From the cell containing the given text, extract its center point as (x, y) coordinate. 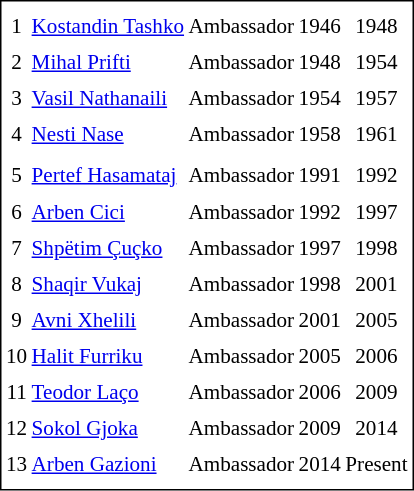
7 (16, 248)
9 (16, 320)
Kostandin Tashko (108, 26)
13 (16, 465)
1961 (376, 135)
Mihal Prifti (108, 63)
Vasil Nathanaili (108, 99)
10 (16, 356)
Shaqir Vukaj (108, 284)
1946 (320, 26)
1991 (320, 176)
Arben Cici (108, 212)
1957 (376, 99)
4 (16, 135)
12 (16, 429)
Sokol Gjoka (108, 429)
Arben Gazioni (108, 465)
2 (16, 63)
5 (16, 176)
Shpëtim Çuçko (108, 248)
1 (16, 26)
1958 (320, 135)
Teodor Laço (108, 393)
Avni Xhelili (108, 320)
Pertef Hasamataj (108, 176)
Present (376, 465)
3 (16, 99)
Nesti Nase (108, 135)
8 (16, 284)
Halit Furriku (108, 356)
11 (16, 393)
6 (16, 212)
